Pinpoint the cell where the given text exists, returning its (X, Y) midpoint coordinate. 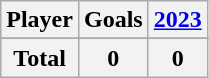
Player (40, 20)
Goals (113, 20)
2023 (178, 20)
Total (40, 58)
